Detect which cell encompasses the target text, then output its [X, Y] center coordinate. 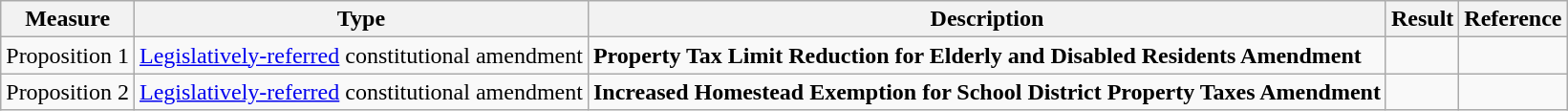
Property Tax Limit Reduction for Elderly and Disabled Residents Amendment [986, 55]
Reference [1514, 19]
Measure [68, 19]
Proposition 2 [68, 92]
Description [986, 19]
Increased Homestead Exemption for School District Property Taxes Amendment [986, 92]
Proposition 1 [68, 55]
Result [1422, 19]
Type [361, 19]
